Extract the (X, Y) coordinate from the center of the cell holding the provided text.  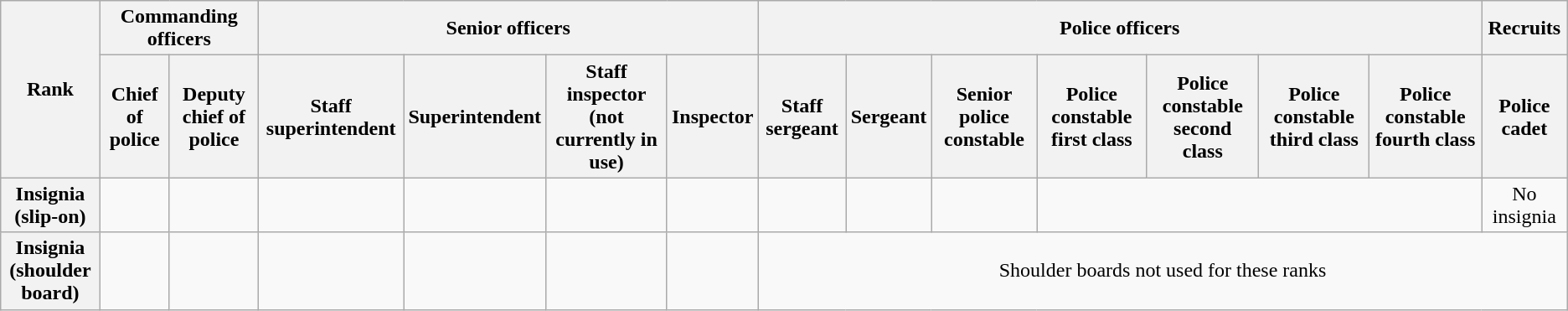
Staff sergeant (802, 117)
Police constable second class (1203, 117)
Chief of police (134, 117)
Inspector (712, 117)
Rank (50, 89)
Senior officers (508, 29)
Senior police constable (984, 117)
Insignia(slip-on) (50, 205)
Commanding officers (179, 29)
Shoulder boards not used for these ranks (1163, 271)
Recruits (1524, 29)
Police constable third class (1314, 117)
Insignia(shoulder board) (50, 271)
Superintendent (475, 117)
Police cadet (1524, 117)
Police constable first class (1092, 117)
Staff inspector (not currently in use) (606, 117)
Sergeant (889, 117)
Police officers (1120, 29)
No insignia (1524, 205)
Deputy chief of police (214, 117)
Police constable fourth class (1426, 117)
Staff superintendent (330, 117)
